Pinpoint the cell where the given text exists, returning its (X, Y) midpoint coordinate. 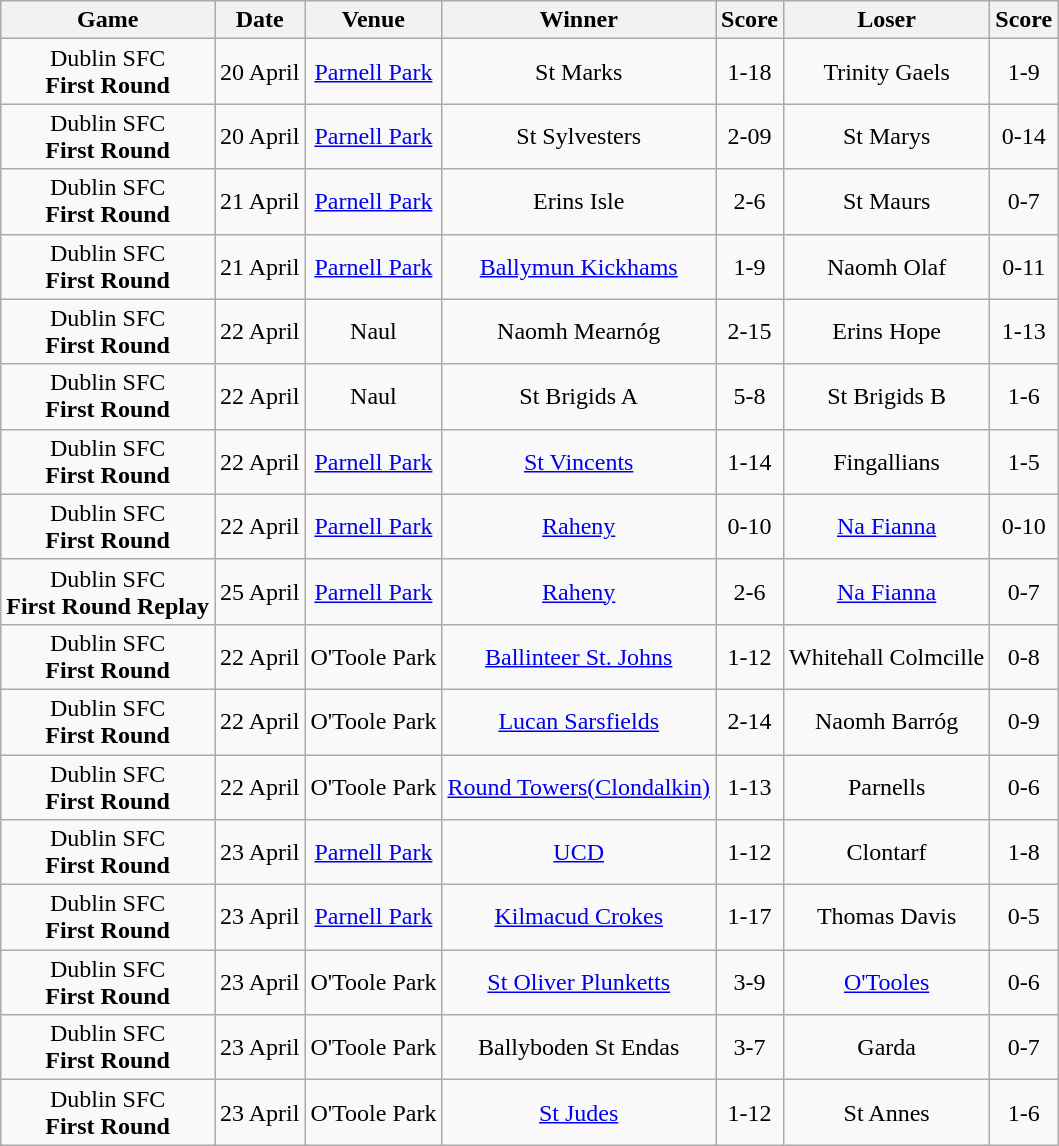
Loser (886, 20)
Round Towers(Clondalkin) (579, 786)
2-15 (750, 332)
1-14 (750, 462)
O'Tooles (886, 982)
St Marys (886, 136)
Lucan Sarsfields (579, 722)
Erins Isle (579, 202)
Winner (579, 20)
Clontarf (886, 852)
Whitehall Colmcille (886, 656)
Garda (886, 1048)
St Marks (579, 72)
0-8 (1024, 656)
St Brigids B (886, 396)
Naomh Barróg (886, 722)
Fingallians (886, 462)
1-18 (750, 72)
2-09 (750, 136)
St Maurs (886, 202)
0-14 (1024, 136)
0-11 (1024, 266)
1-17 (750, 918)
Kilmacud Crokes (579, 918)
Dublin SFCFirst Round Replay (108, 592)
1-5 (1024, 462)
Date (259, 20)
Naomh Olaf (886, 266)
1-8 (1024, 852)
Venue (374, 20)
Ballyboden St Endas (579, 1048)
Erins Hope (886, 332)
0-9 (1024, 722)
St Judes (579, 1112)
2-14 (750, 722)
0-5 (1024, 918)
Ballymun Kickhams (579, 266)
5-8 (750, 396)
Ballinteer St. Johns (579, 656)
St Vincents (579, 462)
Trinity Gaels (886, 72)
UCD (579, 852)
Naomh Mearnóg (579, 332)
25 April (259, 592)
Thomas Davis (886, 918)
St Oliver Plunketts (579, 982)
St Annes (886, 1112)
Parnells (886, 786)
Game (108, 20)
3-9 (750, 982)
St Brigids A (579, 396)
3-7 (750, 1048)
St Sylvesters (579, 136)
